From the cell containing the given text, extract its center point as (X, Y) coordinate. 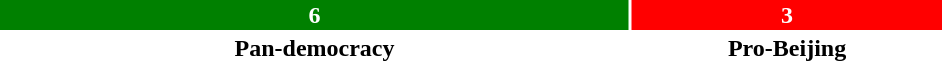
6 (314, 15)
3 (787, 15)
